Detect which cell encompasses the target text, then output its [X, Y] center coordinate. 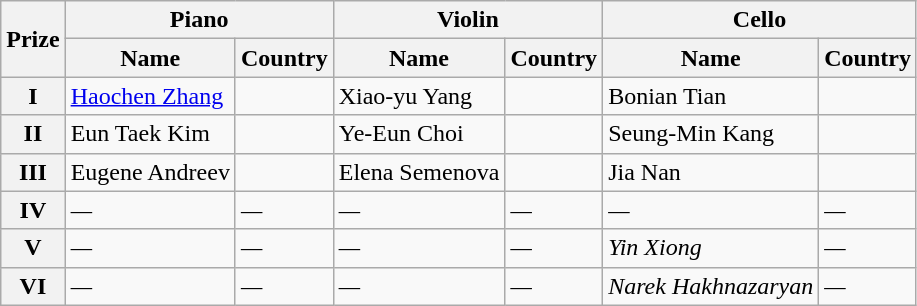
VI [33, 286]
Bonian Tian [711, 96]
Xiao-yu Yang [419, 96]
III [33, 172]
Cello [760, 20]
V [33, 248]
Elena Semenova [419, 172]
Eun Taek Kim [150, 134]
Jia Nan [711, 172]
IV [33, 210]
Narek Hakhnazaryan [711, 286]
Violin [468, 20]
Yin Xiong [711, 248]
Ye-Eun Choi [419, 134]
Prize [33, 39]
I [33, 96]
Haochen Zhang [150, 96]
II [33, 134]
Piano [199, 20]
Eugene Andreev [150, 172]
Seung-Min Kang [711, 134]
